Provide the (X, Y) coordinate of the cell's center where the given text is located.  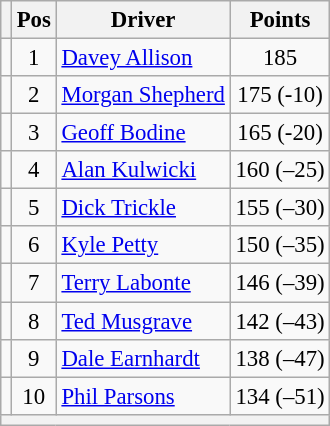
Terry Labonte (143, 283)
Geoff Bodine (143, 133)
Kyle Petty (143, 245)
Phil Parsons (143, 396)
Ted Musgrave (143, 321)
155 (–30) (280, 208)
175 (-10) (280, 95)
Morgan Shepherd (143, 95)
Dick Trickle (143, 208)
134 (–51) (280, 396)
138 (–47) (280, 358)
Pos (34, 20)
146 (–39) (280, 283)
Davey Allison (143, 58)
1 (34, 58)
Dale Earnhardt (143, 358)
165 (-20) (280, 133)
6 (34, 245)
142 (–43) (280, 321)
3 (34, 133)
8 (34, 321)
150 (–35) (280, 245)
2 (34, 95)
4 (34, 170)
185 (280, 58)
5 (34, 208)
Driver (143, 20)
7 (34, 283)
Points (280, 20)
160 (–25) (280, 170)
9 (34, 358)
Alan Kulwicki (143, 170)
10 (34, 396)
